Return the (x, y) coordinate for the center point of the cell that contains the specified text.  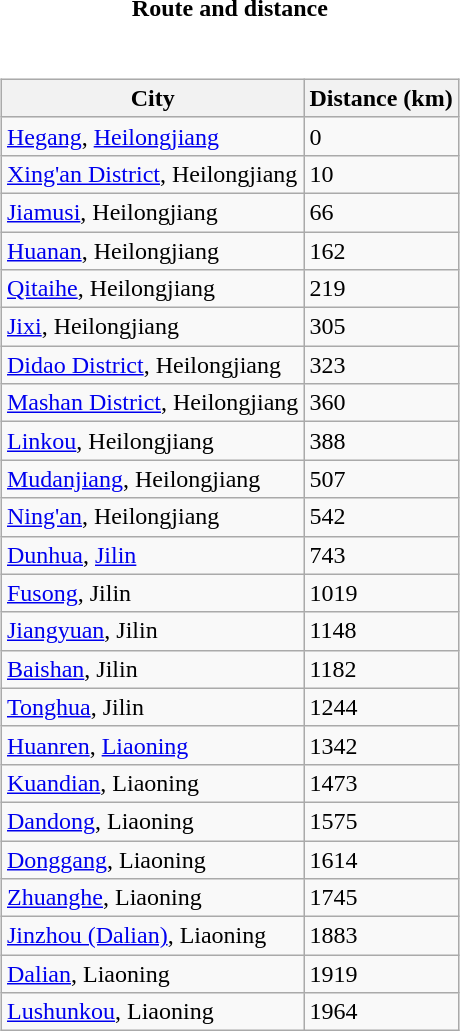
Huanren, Liaoning (152, 745)
Didao District, Heilongjiang (152, 365)
Distance (km) (381, 98)
Mudanjiang, Heilongjiang (152, 479)
1019 (381, 593)
City (152, 98)
1473 (381, 783)
305 (381, 327)
1575 (381, 821)
Dalian, Liaoning (152, 974)
542 (381, 517)
Lushunkou, Liaoning (152, 1012)
388 (381, 441)
1919 (381, 974)
162 (381, 251)
0 (381, 136)
Jiamusi, Heilongjiang (152, 212)
219 (381, 289)
323 (381, 365)
1182 (381, 669)
Jinzhou (Dalian), Liaoning (152, 936)
Baishan, Jilin (152, 669)
Xing'an District, Heilongjiang (152, 174)
1964 (381, 1012)
Jixi, Heilongjiang (152, 327)
Dunhua, Jilin (152, 555)
1745 (381, 898)
Qitaihe, Heilongjiang (152, 289)
Mashan District, Heilongjiang (152, 403)
Hegang, Heilongjiang (152, 136)
Ning'an, Heilongjiang (152, 517)
1883 (381, 936)
Huanan, Heilongjiang (152, 251)
743 (381, 555)
Dandong, Liaoning (152, 821)
Fusong, Jilin (152, 593)
1614 (381, 859)
Kuandian, Liaoning (152, 783)
360 (381, 403)
Zhuanghe, Liaoning (152, 898)
Tonghua, Jilin (152, 707)
1148 (381, 631)
1342 (381, 745)
Donggang, Liaoning (152, 859)
10 (381, 174)
Linkou, Heilongjiang (152, 441)
1244 (381, 707)
Jiangyuan, Jilin (152, 631)
507 (381, 479)
66 (381, 212)
